Output the (x, y) coordinate of the center of the cell containing the given text.  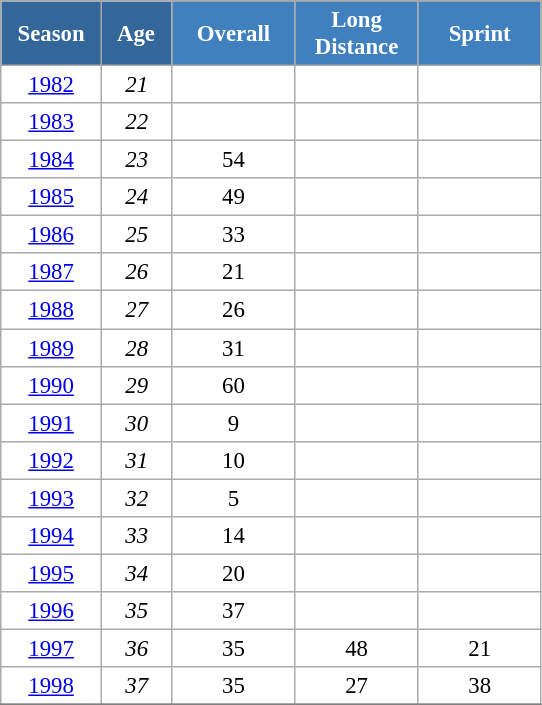
1998 (52, 686)
10 (234, 460)
Season (52, 34)
38 (480, 686)
1989 (52, 348)
1995 (52, 573)
Long Distance (356, 34)
49 (234, 197)
20 (234, 573)
54 (234, 160)
1991 (52, 423)
1990 (52, 385)
24 (136, 197)
9 (234, 423)
Age (136, 34)
36 (136, 648)
28 (136, 348)
Sprint (480, 34)
48 (356, 648)
1986 (52, 235)
1993 (52, 498)
30 (136, 423)
1985 (52, 197)
5 (234, 498)
23 (136, 160)
Overall (234, 34)
1994 (52, 536)
34 (136, 573)
1992 (52, 460)
14 (234, 536)
1983 (52, 122)
1984 (52, 160)
32 (136, 498)
1996 (52, 611)
1988 (52, 310)
29 (136, 385)
22 (136, 122)
60 (234, 385)
1982 (52, 85)
1987 (52, 273)
1997 (52, 648)
25 (136, 235)
